Search for the cell housing the specified text and yield its (x, y) center coordinate. 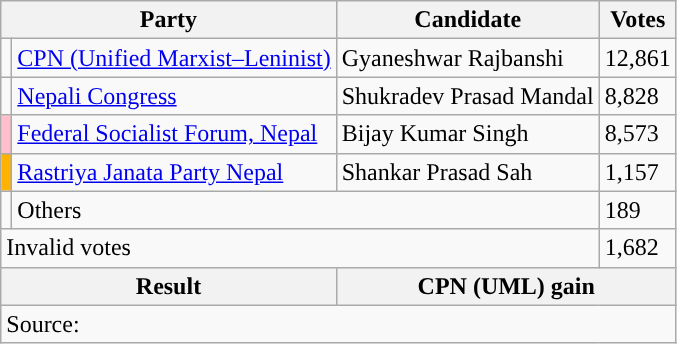
12,861 (638, 58)
Gyaneshwar Rajbanshi (468, 58)
Others (306, 210)
Nepali Congress (174, 96)
CPN (Unified Marxist–Leninist) (174, 58)
CPN (UML) gain (506, 286)
8,573 (638, 134)
189 (638, 210)
Bijay Kumar Singh (468, 134)
Votes (638, 20)
Rastriya Janata Party Nepal (174, 172)
Result (168, 286)
Shukradev Prasad Mandal (468, 96)
Invalid votes (300, 248)
Party (168, 20)
1,682 (638, 248)
1,157 (638, 172)
Federal Socialist Forum, Nepal (174, 134)
Source: (339, 324)
Shankar Prasad Sah (468, 172)
8,828 (638, 96)
Candidate (468, 20)
